Detect which cell encompasses the target text, then output its (X, Y) center coordinate. 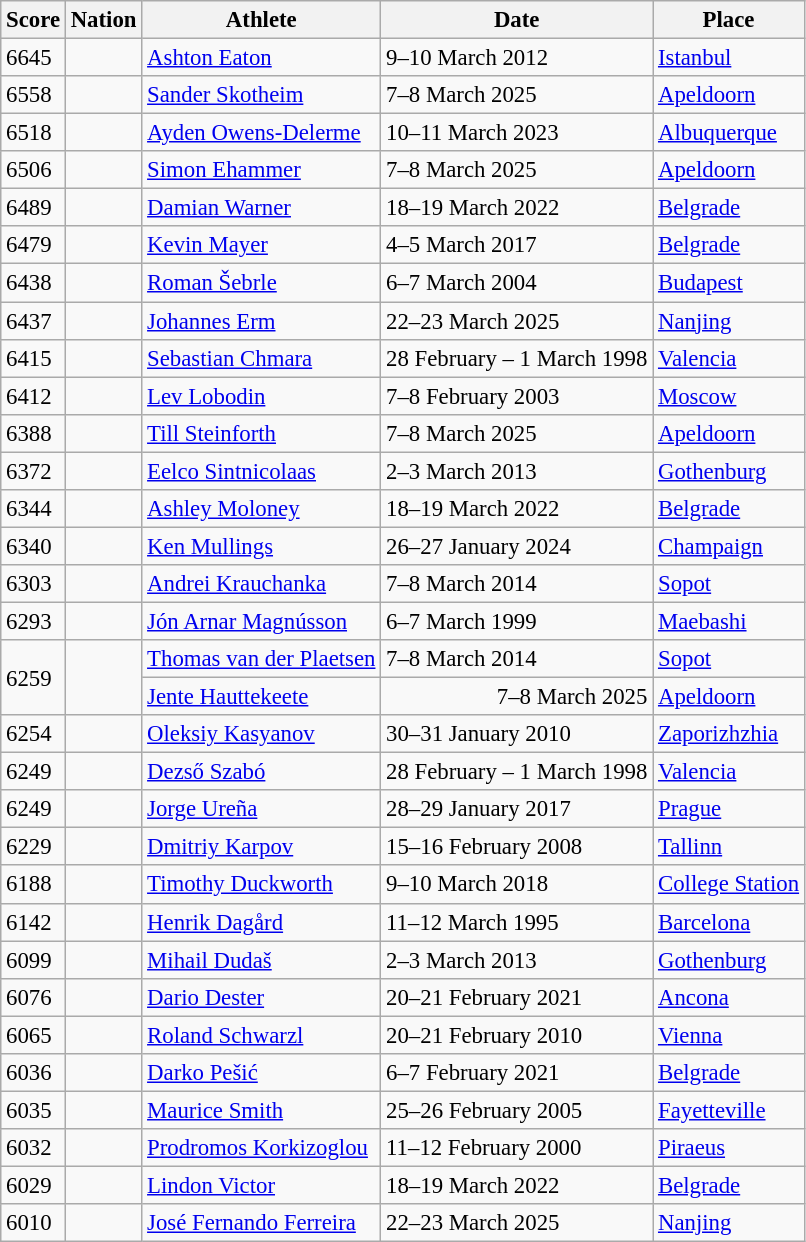
4–5 March 2017 (517, 245)
Place (729, 20)
Lindon Victor (262, 1185)
Nation (103, 20)
College Station (729, 885)
Kevin Mayer (262, 245)
6032 (34, 1148)
Dmitriy Karpov (262, 847)
José Fernando Ferreira (262, 1223)
6438 (34, 283)
Timothy Duckworth (262, 885)
Budapest (729, 283)
6076 (34, 997)
Damian Warner (262, 208)
Maebashi (729, 621)
6293 (34, 621)
Date (517, 20)
6065 (34, 1035)
6303 (34, 584)
6437 (34, 321)
Maurice Smith (262, 1110)
Jorge Ureña (262, 809)
Champaign (729, 546)
6035 (34, 1110)
Thomas van der Plaetsen (262, 659)
Prague (729, 809)
6372 (34, 471)
6142 (34, 922)
10–11 March 2023 (517, 133)
6340 (34, 546)
Piraeus (729, 1148)
Zaporizhzhia (729, 734)
6–7 March 1999 (517, 621)
Prodromos Korkizoglou (262, 1148)
Ashton Eaton (262, 58)
Ancona (729, 997)
Sebastian Chmara (262, 358)
6645 (34, 58)
Johannes Erm (262, 321)
6506 (34, 170)
6254 (34, 734)
6415 (34, 358)
Ayden Owens-Delerme (262, 133)
Ashley Moloney (262, 509)
7–8 February 2003 (517, 396)
11–12 February 2000 (517, 1148)
Dario Dester (262, 997)
Albuquerque (729, 133)
Darko Pešić (262, 1073)
6229 (34, 847)
20–21 February 2010 (517, 1035)
25–26 February 2005 (517, 1110)
Henrik Dagård (262, 922)
Score (34, 20)
Fayetteville (729, 1110)
6–7 February 2021 (517, 1073)
Mihail Dudaš (262, 960)
6518 (34, 133)
Oleksiy Kasyanov (262, 734)
Simon Ehammer (262, 170)
6412 (34, 396)
9–10 March 2018 (517, 885)
Moscow (729, 396)
Jente Hauttekeete (262, 697)
6479 (34, 245)
Barcelona (729, 922)
6188 (34, 885)
Till Steinforth (262, 433)
Roman Šebrle (262, 283)
20–21 February 2021 (517, 997)
9–10 March 2012 (517, 58)
6–7 March 2004 (517, 283)
Ken Mullings (262, 546)
Lev Lobodin (262, 396)
30–31 January 2010 (517, 734)
Andrei Krauchanka (262, 584)
Jón Arnar Magnússon (262, 621)
11–12 March 1995 (517, 922)
Vienna (729, 1035)
28–29 January 2017 (517, 809)
6558 (34, 95)
6036 (34, 1073)
6489 (34, 208)
Eelco Sintnicolaas (262, 471)
6259 (34, 678)
26–27 January 2024 (517, 546)
15–16 February 2008 (517, 847)
6099 (34, 960)
Tallinn (729, 847)
6029 (34, 1185)
Roland Schwarzl (262, 1035)
Istanbul (729, 58)
6344 (34, 509)
Sander Skotheim (262, 95)
Dezső Szabó (262, 772)
6388 (34, 433)
Athlete (262, 20)
6010 (34, 1223)
